Scan for the cell matching the given text and deliver its (x, y) coordinate at center. 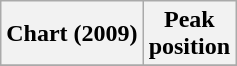
Peakposition (189, 34)
Chart (2009) (72, 34)
